Extract the (x, y) coordinate from the center of the cell holding the provided text.  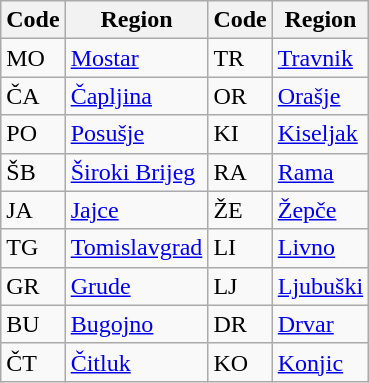
LI (240, 248)
Posušje (136, 134)
Ljubuški (320, 286)
ŠB (33, 172)
RA (240, 172)
TR (240, 58)
KO (240, 362)
Kiseljak (320, 134)
OR (240, 96)
Jajce (136, 210)
Tomislavgrad (136, 248)
ČT (33, 362)
KI (240, 134)
Čitluk (136, 362)
PO (33, 134)
Čapljina (136, 96)
JA (33, 210)
Orašje (320, 96)
Žepče (320, 210)
Drvar (320, 324)
MO (33, 58)
LJ (240, 286)
Livno (320, 248)
Grude (136, 286)
GR (33, 286)
DR (240, 324)
TG (33, 248)
BU (33, 324)
ČA (33, 96)
Široki Brijeg (136, 172)
Bugojno (136, 324)
Travnik (320, 58)
ŽE (240, 210)
Konjic (320, 362)
Mostar (136, 58)
Rama (320, 172)
